Return the (X, Y) coordinate for the center point of the cell that contains the specified text.  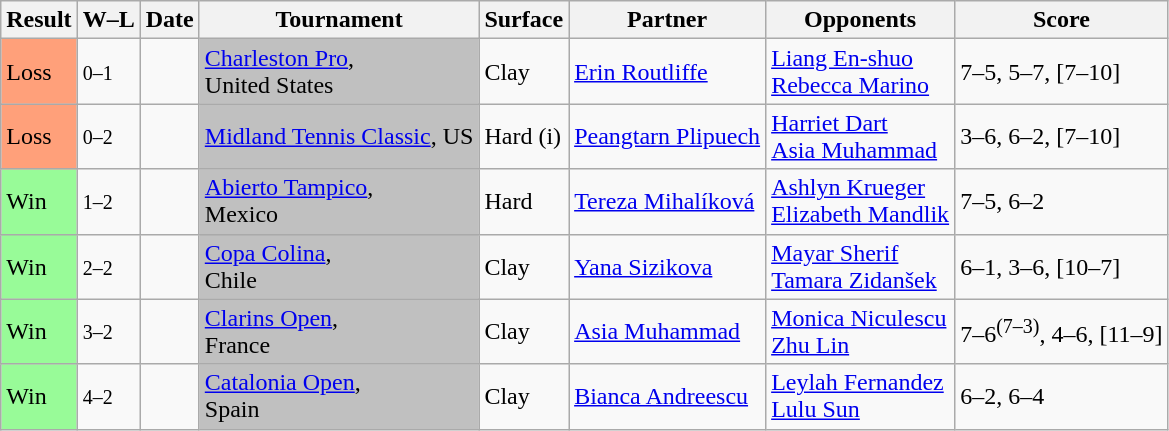
Hard (i) (524, 136)
Result (39, 20)
Charleston Pro, United States (339, 72)
3–2 (108, 332)
Hard (524, 202)
Tournament (339, 20)
1–2 (108, 202)
Liang En-shuo Rebecca Marino (860, 72)
Partner (668, 20)
Surface (524, 20)
Leylah Fernandez Lulu Sun (860, 396)
Abierto Tampico, Mexico (339, 202)
7–5, 6–2 (1062, 202)
Midland Tennis Classic, US (339, 136)
7–5, 5–7, [7–10] (1062, 72)
W–L (108, 20)
0–2 (108, 136)
Bianca Andreescu (668, 396)
3–6, 6–2, [7–10] (1062, 136)
Erin Routliffe (668, 72)
Yana Sizikova (668, 266)
6–2, 6–4 (1062, 396)
2–2 (108, 266)
Monica Niculescu Zhu Lin (860, 332)
Harriet Dart Asia Muhammad (860, 136)
Score (1062, 20)
7–6(7–3), 4–6, [11–9] (1062, 332)
Ashlyn Krueger Elizabeth Mandlik (860, 202)
Opponents (860, 20)
4–2 (108, 396)
0–1 (108, 72)
6–1, 3–6, [10–7] (1062, 266)
Mayar Sherif Tamara Zidanšek (860, 266)
Tereza Mihalíková (668, 202)
Catalonia Open, Spain (339, 396)
Clarins Open, France (339, 332)
Asia Muhammad (668, 332)
Date (170, 20)
Peangtarn Plipuech (668, 136)
Copa Colina, Chile (339, 266)
